Detect which cell encompasses the target text, then output its [x, y] center coordinate. 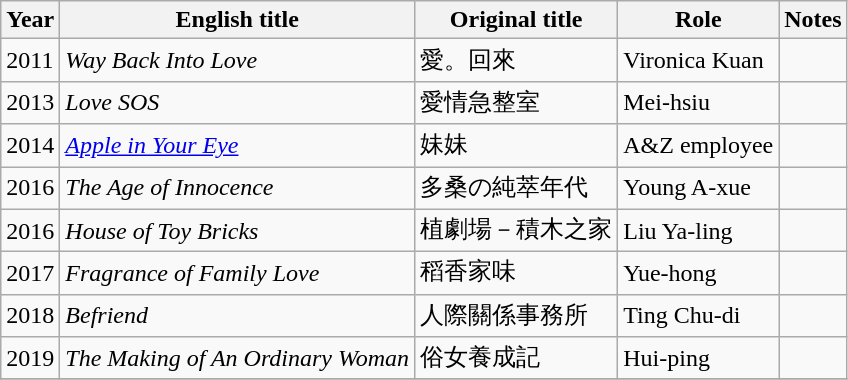
人際關係事務所 [516, 316]
Notes [813, 20]
Liu Ya-ling [698, 230]
The Making of An Ordinary Woman [238, 358]
Year [30, 20]
Original title [516, 20]
Mei-hsiu [698, 102]
多桑の純萃年代 [516, 188]
A&Z employee [698, 146]
稻香家味 [516, 274]
植劇場－積木之家 [516, 230]
Apple in Your Eye [238, 146]
Love SOS [238, 102]
妹妹 [516, 146]
2019 [30, 358]
俗女養成記 [516, 358]
2018 [30, 316]
2011 [30, 60]
Vironica Kuan [698, 60]
Befriend [238, 316]
Yue-hong [698, 274]
Fragrance of Family Love [238, 274]
愛。回來 [516, 60]
愛情急整室 [516, 102]
Young A-xue [698, 188]
Role [698, 20]
2013 [30, 102]
English title [238, 20]
Ting Chu-di [698, 316]
2017 [30, 274]
Way Back Into Love [238, 60]
House of Toy Bricks [238, 230]
2014 [30, 146]
Hui-ping [698, 358]
The Age of Innocence [238, 188]
